Detect which cell encompasses the target text, then output its (X, Y) center coordinate. 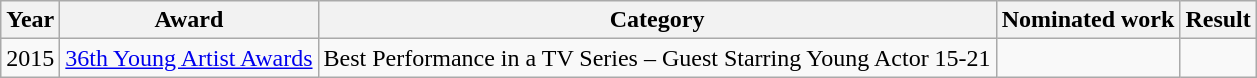
Award (189, 20)
Category (657, 20)
Nominated work (1088, 20)
Year (30, 20)
Best Performance in a TV Series – Guest Starring Young Actor 15-21 (657, 58)
2015 (30, 58)
Result (1218, 20)
36th Young Artist Awards (189, 58)
